Identify which cell holds the provided text, then report its (x, y) central coordinate. 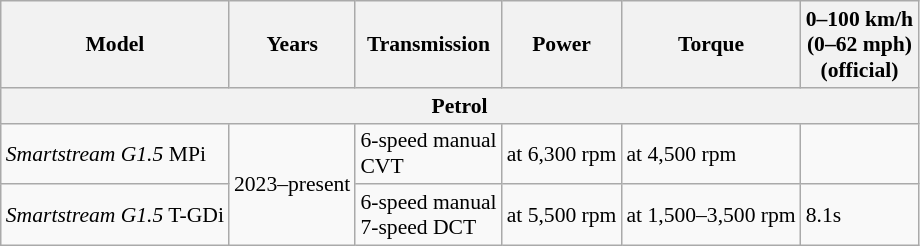
Transmission (428, 44)
at 5,500 rpm (562, 216)
Petrol (460, 106)
6-speed manual7-speed DCT (428, 216)
Years (292, 44)
2023–present (292, 184)
at 6,300 rpm (562, 154)
Smartstream G1.5 T-GDi (115, 216)
6-speed manualCVT (428, 154)
Torque (710, 44)
at 4,500 rpm (710, 154)
8.1s (860, 216)
Smartstream G1.5 MPi (115, 154)
Model (115, 44)
Power (562, 44)
0–100 km/h(0–62 mph)(official) (860, 44)
at 1,500–3,500 rpm (710, 216)
